For the text-containing cell, return its midpoint in [x, y] coordinate format. 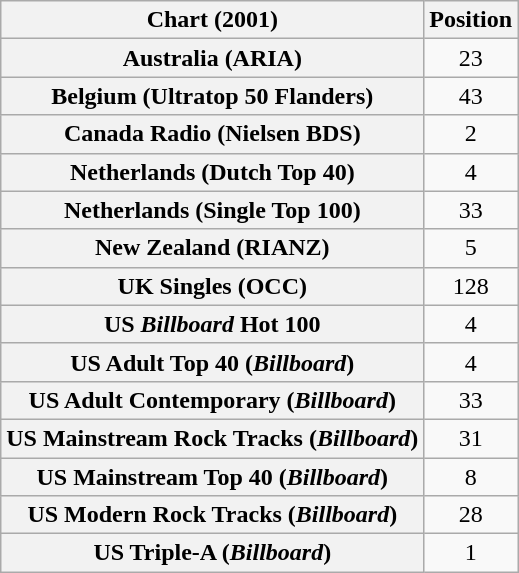
1 [471, 553]
US Modern Rock Tracks (Billboard) [212, 515]
Canada Radio (Nielsen BDS) [212, 134]
Netherlands (Dutch Top 40) [212, 172]
Belgium (Ultratop 50 Flanders) [212, 96]
31 [471, 438]
128 [471, 286]
5 [471, 248]
New Zealand (RIANZ) [212, 248]
23 [471, 58]
US Mainstream Rock Tracks (Billboard) [212, 438]
Australia (ARIA) [212, 58]
2 [471, 134]
UK Singles (OCC) [212, 286]
28 [471, 515]
Chart (2001) [212, 20]
Netherlands (Single Top 100) [212, 210]
43 [471, 96]
US Triple-A (Billboard) [212, 553]
US Mainstream Top 40 (Billboard) [212, 477]
8 [471, 477]
US Adult Contemporary (Billboard) [212, 400]
US Billboard Hot 100 [212, 324]
Position [471, 20]
US Adult Top 40 (Billboard) [212, 362]
